Extract the [X, Y] coordinate from the center of the cell holding the provided text.  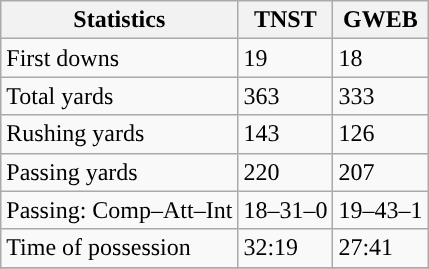
Total yards [120, 96]
207 [380, 172]
19 [286, 58]
126 [380, 134]
Passing yards [120, 172]
Passing: Comp–Att–Int [120, 210]
Time of possession [120, 248]
32:19 [286, 248]
19–43–1 [380, 210]
220 [286, 172]
First downs [120, 58]
GWEB [380, 20]
333 [380, 96]
27:41 [380, 248]
TNST [286, 20]
Rushing yards [120, 134]
18 [380, 58]
Statistics [120, 20]
143 [286, 134]
18–31–0 [286, 210]
363 [286, 96]
